Find where the given text appears and provide that cell's center as (x, y) coordinate. 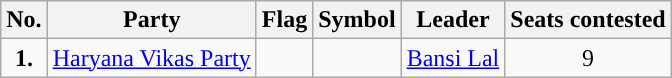
Leader (453, 20)
Flag (284, 20)
Bansi Lal (453, 58)
9 (588, 58)
Symbol (357, 20)
Seats contested (588, 20)
No. (24, 20)
Party (152, 20)
Haryana Vikas Party (152, 58)
1. (24, 58)
